Provide the [x, y] coordinate of the cell's center where the given text is located.  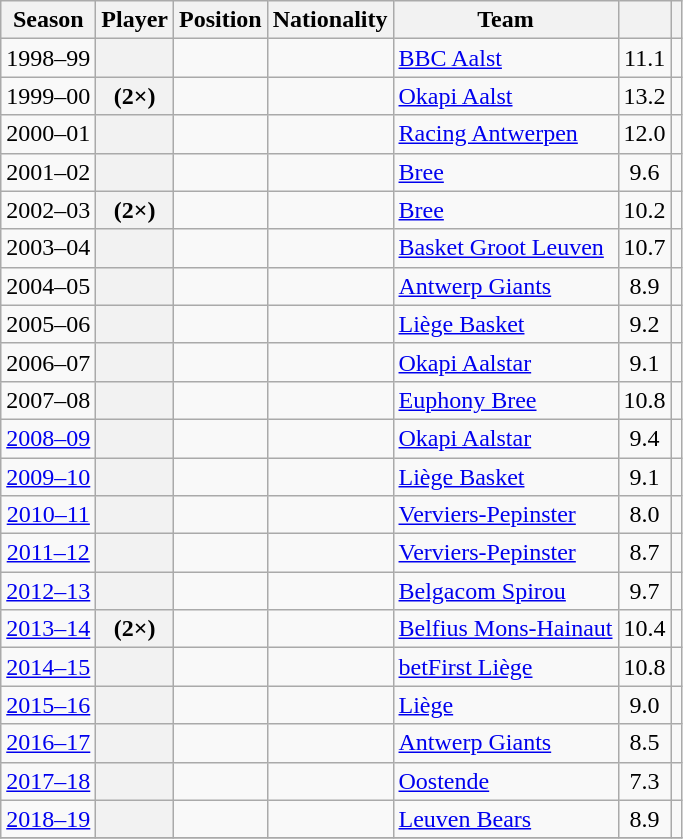
9.6 [644, 172]
Oostende [506, 781]
2017–18 [48, 781]
2002–03 [48, 210]
2009–10 [48, 477]
Leuven Bears [506, 819]
Liège [506, 705]
2005–06 [48, 324]
1999–00 [48, 96]
2018–19 [48, 819]
10.4 [644, 629]
Season [48, 20]
BBC Aalst [506, 58]
2000–01 [48, 134]
2010–11 [48, 515]
13.2 [644, 96]
Team [506, 20]
11.1 [644, 58]
Belfius Mons-Hainaut [506, 629]
10.7 [644, 248]
2014–15 [48, 667]
betFirst Liège [506, 667]
Basket Groot Leuven [506, 248]
8.5 [644, 743]
2006–07 [48, 362]
Player [135, 20]
2016–17 [48, 743]
Belgacom Spirou [506, 591]
2011–12 [48, 553]
2015–16 [48, 705]
10.2 [644, 210]
Position [221, 20]
8.7 [644, 553]
9.0 [644, 705]
2003–04 [48, 248]
2012–13 [48, 591]
7.3 [644, 781]
8.0 [644, 515]
9.4 [644, 438]
Okapi Aalst [506, 96]
1998–99 [48, 58]
2007–08 [48, 400]
9.2 [644, 324]
Racing Antwerpen [506, 134]
2008–09 [48, 438]
2013–14 [48, 629]
Euphony Bree [506, 400]
Nationality [330, 20]
2001–02 [48, 172]
2004–05 [48, 286]
9.7 [644, 591]
12.0 [644, 134]
